Capture the cell that displays the provided text and extract its [x, y] central coordinate. 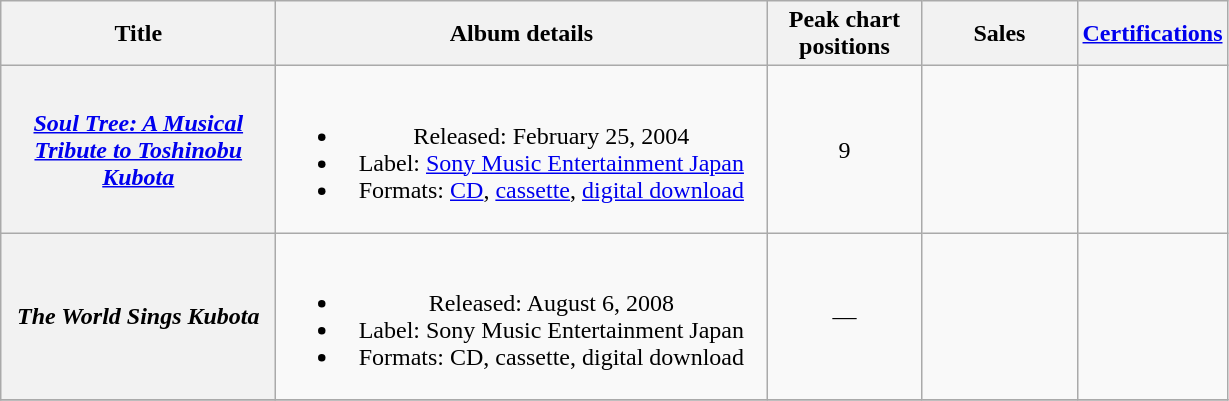
The World Sings Kubota [138, 316]
Soul Tree: A Musical Tribute to Toshinobu Kubota [138, 150]
Album details [522, 34]
Sales [1000, 34]
Title [138, 34]
Certifications [1152, 34]
Released: August 6, 2008Label: Sony Music Entertainment JapanFormats: CD, cassette, digital download [522, 316]
9 [844, 150]
— [844, 316]
Released: February 25, 2004Label: Sony Music Entertainment JapanFormats: CD, cassette, digital download [522, 150]
Peak chart positions [844, 34]
